Find where the given text appears and provide that cell's center as (x, y) coordinate. 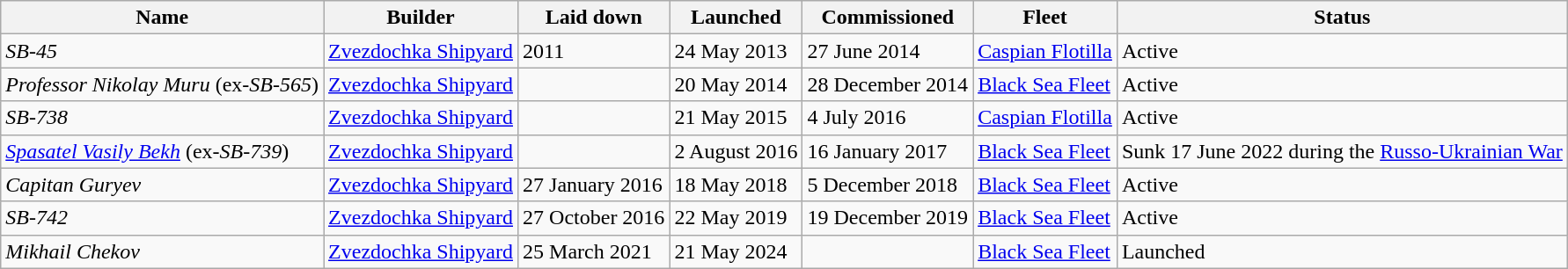
22 May 2019 (736, 218)
19 December 2019 (888, 218)
27 June 2014 (888, 51)
28 December 2014 (888, 84)
18 May 2018 (736, 185)
SB-742 (162, 218)
2011 (594, 51)
Builder (421, 18)
25 March 2021 (594, 251)
27 January 2016 (594, 185)
Professor Nikolay Muru (ex-SB-565) (162, 84)
5 December 2018 (888, 185)
Commissioned (888, 18)
21 May 2024 (736, 251)
4 July 2016 (888, 118)
Laid down (594, 18)
21 May 2015 (736, 118)
Spasatel Vasily Bekh (ex-SB-739) (162, 151)
SB-738 (162, 118)
Capitan Guryev (162, 185)
20 May 2014 (736, 84)
2 August 2016 (736, 151)
Name (162, 18)
Sunk 17 June 2022 during the Russo-Ukrainian War (1342, 151)
16 January 2017 (888, 151)
27 October 2016 (594, 218)
Status (1342, 18)
24 May 2013 (736, 51)
SB-45 (162, 51)
Fleet (1045, 18)
Mikhail Chekov (162, 251)
